Locate the cell with the specified text and output its [x, y] center coordinate. 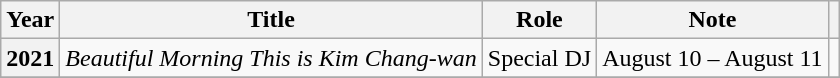
Year [30, 20]
Note [713, 20]
August 10 – August 11 [713, 58]
Title [271, 20]
Role [539, 20]
2021 [30, 58]
Beautiful Morning This is Kim Chang-wan [271, 58]
Special DJ [539, 58]
